Return [x, y] of the center of cell containing provided text 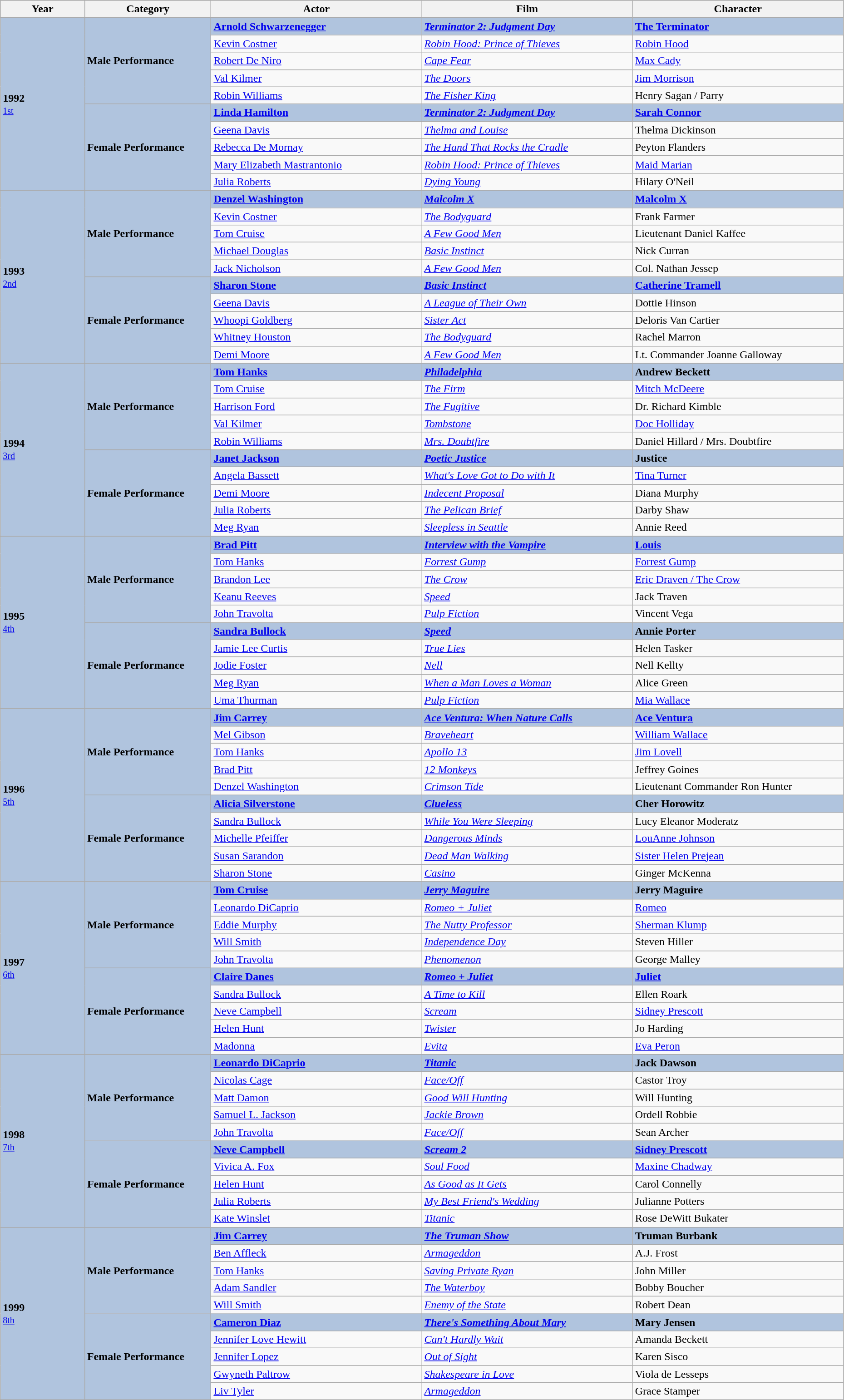
19987th [43, 1141]
Film [527, 9]
Cape Fear [527, 61]
Catherine Tramell [738, 286]
Vincent Vega [738, 614]
Character [738, 9]
Whitney Houston [316, 337]
Jim Morrison [738, 78]
Claire Danes [316, 976]
Darby Shaw [738, 510]
Will Hunting [738, 1098]
Vivica A. Fox [316, 1167]
A.J. Frost [738, 1253]
The Fugitive [527, 406]
LouAnne Johnson [738, 838]
George Malley [738, 959]
Sleepless in Seattle [527, 527]
Madonna [316, 1045]
Indecent Proposal [527, 493]
Jeffrey Goines [738, 769]
Deloris Van Cartier [738, 320]
Casino [527, 873]
Out of Sight [527, 1357]
Jack Dawson [738, 1063]
Apollo 13 [527, 752]
Col. Nathan Jessep [738, 268]
Jamie Lee Curtis [316, 648]
Mrs. Doubtfire [527, 441]
Truman Burbank [738, 1236]
Hilary O'Neil [738, 182]
Lieutenant Daniel Kaffee [738, 234]
A League of Their Own [527, 303]
Amanda Beckett [738, 1340]
Viola de Lesseps [738, 1374]
The Truman Show [527, 1236]
Alice Green [738, 683]
Uma Thurman [316, 700]
Henry Sagan / Parry [738, 95]
Dying Young [527, 182]
Dead Man Walking [527, 856]
Nicolas Cage [316, 1080]
Good Will Hunting [527, 1098]
The Doors [527, 78]
Susan Sarandon [316, 856]
Lt. Commander Joanne Galloway [738, 355]
Gwyneth Paltrow [316, 1374]
Bobby Boucher [738, 1287]
Cameron Diaz [316, 1322]
Rachel Marron [738, 337]
The Crow [527, 579]
As Good as It Gets [527, 1184]
Maxine Chadway [738, 1167]
Karen Sisco [738, 1357]
Julianne Potters [738, 1201]
My Best Friend's Wedding [527, 1201]
A Time to Kill [527, 994]
Jackie Brown [527, 1115]
Angela Bassett [316, 475]
Maid Marian [738, 164]
Philadelphia [527, 372]
Dangerous Minds [527, 838]
Enemy of the State [527, 1305]
What's Love Got to Do with It [527, 475]
Nick Curran [738, 251]
Actor [316, 9]
Adam Sandler [316, 1287]
Robin Hood [738, 44]
Thelma Dickinson [738, 130]
Steven Hiller [738, 942]
Ace Ventura [738, 717]
Twister [527, 1028]
Eddie Murphy [316, 925]
Thelma and Louise [527, 130]
19976th [43, 968]
Carol Connelly [738, 1184]
Andrew Beckett [738, 372]
Crimson Tide [527, 787]
Robert De Niro [316, 61]
Sean Archer [738, 1132]
Keanu Reeves [316, 596]
Doc Holliday [738, 424]
Brandon Lee [316, 579]
Alicia Silverstone [316, 804]
Grace Stamper [738, 1391]
Jo Harding [738, 1028]
Poetic Justice [527, 458]
Diana Murphy [738, 493]
Scream 2 [527, 1149]
Phenomenon [527, 959]
Nell [527, 665]
True Lies [527, 648]
19954th [43, 623]
Kate Winslet [316, 1218]
19998th [43, 1314]
Janet Jackson [316, 458]
Jennifer Lopez [316, 1357]
19943rd [43, 449]
There's Something About Mary [527, 1322]
Jim Lovell [738, 752]
Robert Dean [738, 1305]
Helen Tasker [738, 648]
Eva Peron [738, 1045]
Mel Gibson [316, 735]
Dottie Hinson [738, 303]
Mia Wallace [738, 700]
Peyton Flanders [738, 147]
Ordell Robbie [738, 1115]
William Wallace [738, 735]
Michael Douglas [316, 251]
Jack Nicholson [316, 268]
Samuel L. Jackson [316, 1115]
Max Cady [738, 61]
Harrison Ford [316, 406]
Sherman Klump [738, 925]
Eric Draven / The Crow [738, 579]
Cher Horowitz [738, 804]
When a Man Loves a Woman [527, 683]
The Fisher King [527, 95]
Ellen Roark [738, 994]
Independence Day [527, 942]
The Firm [527, 389]
Clueless [527, 804]
Louis [738, 545]
The Terminator [738, 26]
Justice [738, 458]
Daniel Hillard / Mrs. Doubtfire [738, 441]
Nell Kellty [738, 665]
Scream [527, 1011]
Saving Private Ryan [527, 1270]
Can't Hardly Wait [527, 1340]
Dr. Richard Kimble [738, 406]
Lucy Eleanor Moderatz [738, 821]
Sarah Connor [738, 113]
Mitch McDeere [738, 389]
Rebecca De Mornay [316, 147]
The Pelican Brief [527, 510]
Braveheart [527, 735]
Liv Tyler [316, 1391]
Evita [527, 1045]
19932nd [43, 277]
19965th [43, 795]
While You Were Sleeping [527, 821]
Frank Farmer [738, 217]
The Nutty Professor [527, 925]
Sister Act [527, 320]
Soul Food [527, 1167]
Ginger McKenna [738, 873]
The Hand That Rocks the Cradle [527, 147]
Jack Traven [738, 596]
Lieutenant Commander Ron Hunter [738, 787]
The Waterboy [527, 1287]
19921st [43, 104]
Ben Affleck [316, 1253]
Whoopi Goldberg [316, 320]
Annie Reed [738, 527]
Ace Ventura: When Nature Calls [527, 717]
Arnold Schwarzenegger [316, 26]
Shakespeare in Love [527, 1374]
Year [43, 9]
Rose DeWitt Bukater [738, 1218]
Michelle Pfeiffer [316, 838]
Interview with the Vampire [527, 545]
Mary Elizabeth Mastrantonio [316, 164]
Jennifer Love Hewitt [316, 1340]
Annie Porter [738, 631]
Juliet [738, 976]
Tombstone [527, 424]
Romeo [738, 907]
Category [148, 9]
12 Monkeys [527, 769]
Matt Damon [316, 1098]
Sister Helen Prejean [738, 856]
Tina Turner [738, 475]
Jodie Foster [316, 665]
Linda Hamilton [316, 113]
John Miller [738, 1270]
Mary Jensen [738, 1322]
Castor Troy [738, 1080]
